Extract the [x, y] coordinate from the center of the cell holding the provided text.  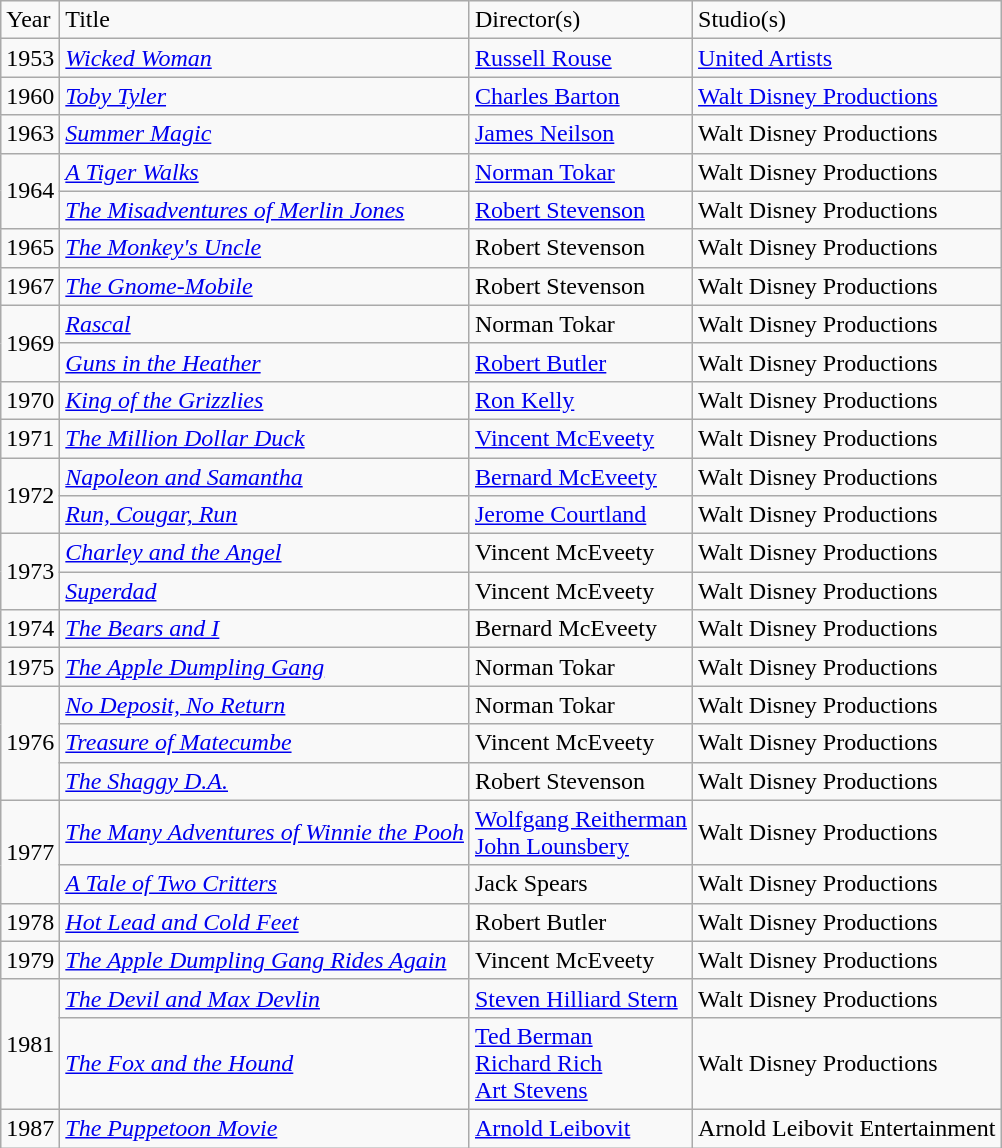
Wicked Woman [265, 58]
James Neilson [580, 134]
Napoleon and Samantha [265, 477]
1987 [30, 1128]
1960 [30, 96]
Arnold Leibovit Entertainment [847, 1128]
1971 [30, 438]
Arnold Leibovit [580, 1128]
1964 [30, 191]
1981 [30, 1044]
1972 [30, 496]
1976 [30, 743]
Guns in the Heather [265, 362]
Ron Kelly [580, 400]
1953 [30, 58]
The Apple Dumpling Gang Rides Again [265, 960]
1978 [30, 922]
1965 [30, 248]
The Gnome-Mobile [265, 286]
1967 [30, 286]
Title [265, 20]
The Puppetoon Movie [265, 1128]
Hot Lead and Cold Feet [265, 922]
Summer Magic [265, 134]
The Bears and I [265, 629]
Year [30, 20]
Steven Hilliard Stern [580, 998]
A Tiger Walks [265, 172]
1975 [30, 667]
Treasure of Matecumbe [265, 743]
1973 [30, 572]
Charley and the Angel [265, 553]
Run, Cougar, Run [265, 515]
The Million Dollar Duck [265, 438]
Ted BermanRichard RichArt Stevens [580, 1063]
No Deposit, No Return [265, 705]
Studio(s) [847, 20]
Rascal [265, 324]
King of the Grizzlies [265, 400]
1970 [30, 400]
The Monkey's Uncle [265, 248]
Charles Barton [580, 96]
Wolfgang ReithermanJohn Lounsbery [580, 832]
The Devil and Max Devlin [265, 998]
1977 [30, 852]
A Tale of Two Critters [265, 884]
1969 [30, 343]
The Shaggy D.A. [265, 781]
United Artists [847, 58]
Russell Rouse [580, 58]
1974 [30, 629]
The Many Adventures of Winnie the Pooh [265, 832]
The Fox and the Hound [265, 1063]
The Misadventures of Merlin Jones [265, 210]
Jack Spears [580, 884]
Jerome Courtland [580, 515]
1963 [30, 134]
Toby Tyler [265, 96]
1979 [30, 960]
The Apple Dumpling Gang [265, 667]
Superdad [265, 591]
Director(s) [580, 20]
